Pinpoint the cell where the given text exists, returning its (X, Y) midpoint coordinate. 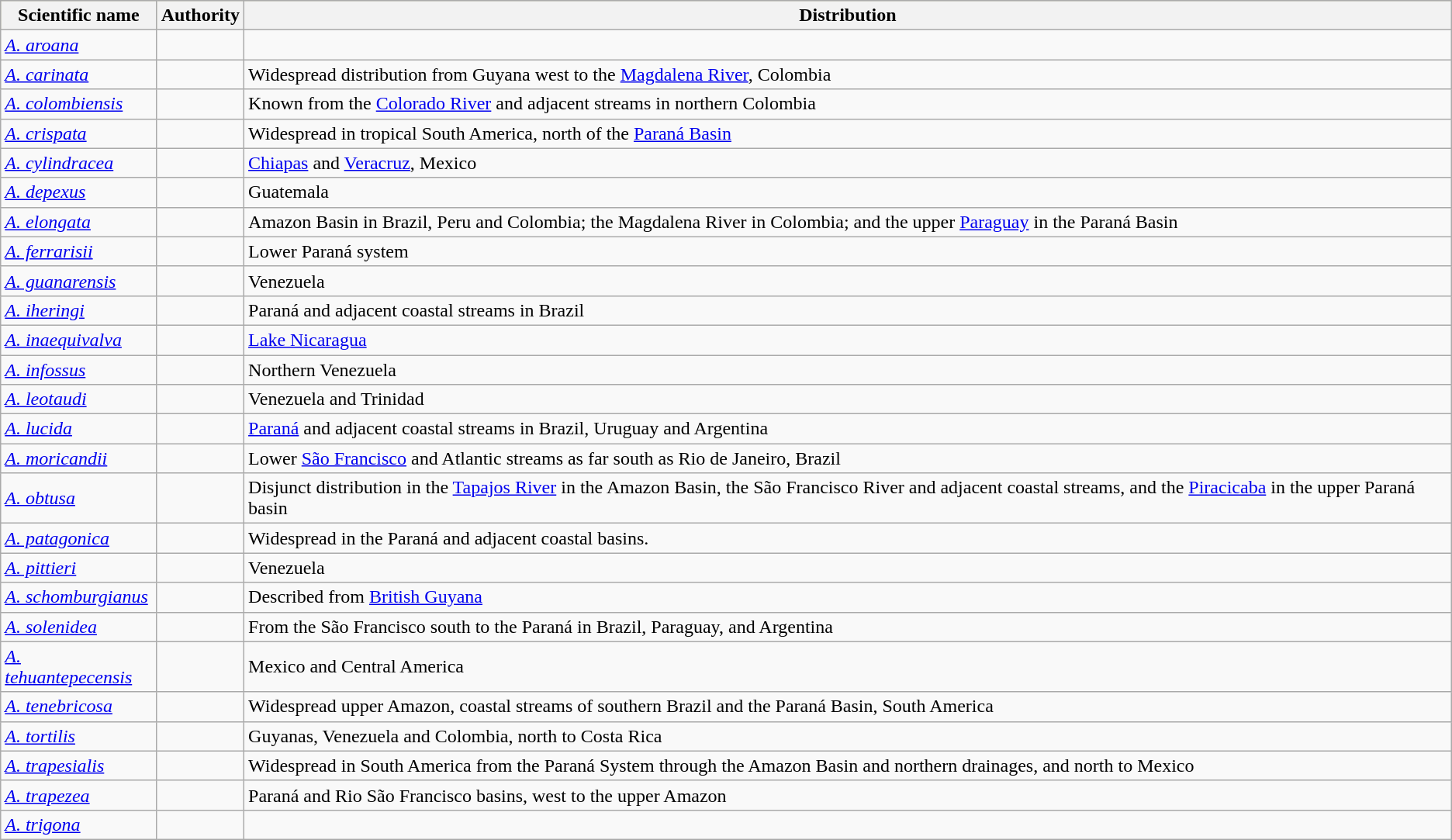
Paraná and adjacent coastal streams in Brazil (849, 310)
A. moricandii (79, 458)
A. elongata (79, 222)
Widespread in the Paraná and adjacent coastal basins. (849, 538)
Known from the Colorado River and adjacent streams in northern Colombia (849, 104)
Paraná and Rio São Francisco basins, west to the upper Amazon (849, 795)
Venezuela and Trinidad (849, 399)
A. tenebricosa (79, 707)
A. guanarensis (79, 281)
Distribution (849, 16)
A. depexus (79, 192)
Widespread distribution from Guyana west to the Magdalena River, Colombia (849, 74)
Lake Nicaragua (849, 340)
A. pittieri (79, 568)
A. cylindracea (79, 163)
Scientific name (79, 16)
A. inaequivalva (79, 340)
A. trapesialis (79, 766)
Described from British Guyana (849, 597)
A. obtusa (79, 498)
A. trigona (79, 824)
Mexico and Central America (849, 667)
A. trapezea (79, 795)
A. schomburgianus (79, 597)
Lower Paraná system (849, 251)
Northern Venezuela (849, 370)
Chiapas and Veracruz, Mexico (849, 163)
Widespread upper Amazon, coastal streams of southern Brazil and the Paraná Basin, South America (849, 707)
A. infossus (79, 370)
A. iheringi (79, 310)
Guyanas, Venezuela and Colombia, north to Costa Rica (849, 736)
Widespread in South America from the Paraná System through the Amazon Basin and northern drainages, and north to Mexico (849, 766)
A. tortilis (79, 736)
Guatemala (849, 192)
A. patagonica (79, 538)
A. carinata (79, 74)
A. colombiensis (79, 104)
A. solenidea (79, 627)
A. leotaudi (79, 399)
Widespread in tropical South America, north of the Paraná Basin (849, 133)
From the São Francisco south to the Paraná in Brazil, Paraguay, and Argentina (849, 627)
Paraná and adjacent coastal streams in Brazil, Uruguay and Argentina (849, 429)
A. tehuantepecensis (79, 667)
A. crispata (79, 133)
Authority (200, 16)
A. aroana (79, 45)
A. ferrarisii (79, 251)
A. lucida (79, 429)
Amazon Basin in Brazil, Peru and Colombia; the Magdalena River in Colombia; and the upper Paraguay in the Paraná Basin (849, 222)
Lower São Francisco and Atlantic streams as far south as Rio de Janeiro, Brazil (849, 458)
